From the cell containing the given text, extract its center point as (X, Y) coordinate. 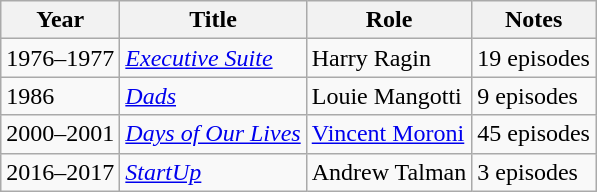
1976–1977 (60, 58)
Title (213, 20)
Harry Ragin (389, 58)
Dads (213, 96)
Executive Suite (213, 58)
2000–2001 (60, 134)
1986 (60, 96)
Year (60, 20)
45 episodes (534, 134)
Andrew Talman (389, 172)
Vincent Moroni (389, 134)
Notes (534, 20)
Louie Mangotti (389, 96)
19 episodes (534, 58)
2016–2017 (60, 172)
Role (389, 20)
StartUp (213, 172)
3 episodes (534, 172)
9 episodes (534, 96)
Days of Our Lives (213, 134)
